Find where the given text appears and provide that cell's center as (x, y) coordinate. 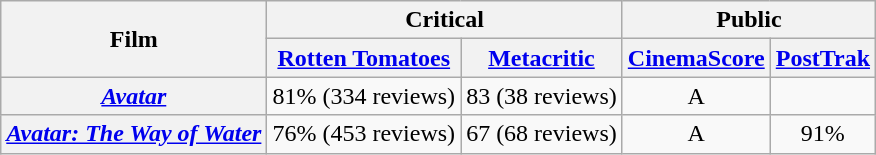
83 (38 reviews) (542, 96)
67 (68 reviews) (542, 134)
Rotten Tomatoes (364, 58)
Metacritic (542, 58)
Film (134, 39)
Avatar (134, 96)
Avatar: The Way of Water (134, 134)
PostTrak (822, 58)
76% (453 reviews) (364, 134)
91% (822, 134)
CinemaScore (696, 58)
Public (748, 20)
Critical (444, 20)
81% (334 reviews) (364, 96)
